Scan for the cell matching the given text and deliver its (x, y) coordinate at center. 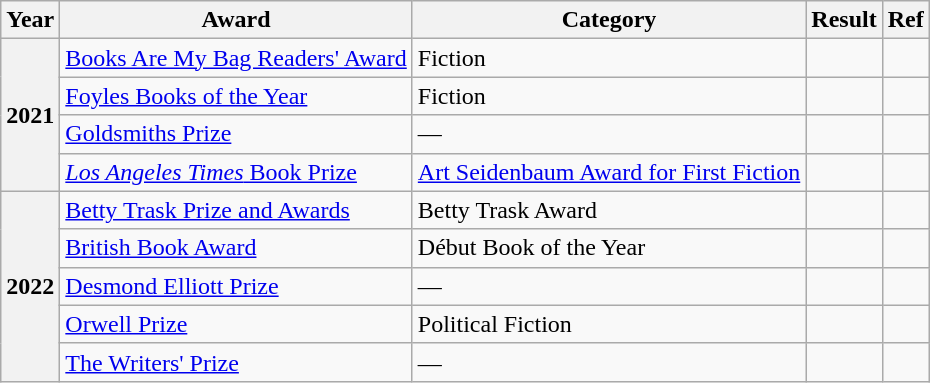
Category (608, 20)
British Book Award (236, 248)
Year (30, 20)
2021 (30, 115)
Foyles Books of the Year (236, 96)
Desmond Elliott Prize (236, 286)
Los Angeles Times Book Prize (236, 172)
2022 (30, 286)
Betty Trask Prize and Awards (236, 210)
Goldsmiths Prize (236, 134)
Betty Trask Award (608, 210)
Art Seidenbaum Award for First Fiction (608, 172)
Début Book of the Year (608, 248)
Orwell Prize (236, 324)
Result (844, 20)
Political Fiction (608, 324)
Award (236, 20)
Ref (906, 20)
The Writers' Prize (236, 362)
Books Are My Bag Readers' Award (236, 58)
